Extract the (x, y) coordinate from the center of the cell holding the provided text.  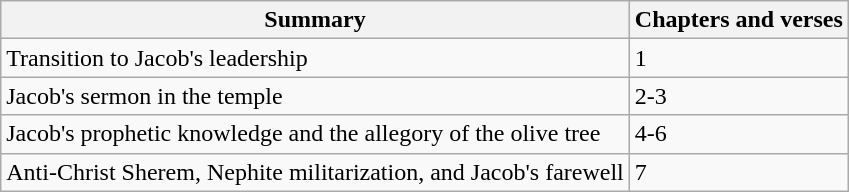
4-6 (738, 134)
Chapters and verses (738, 20)
Jacob's prophetic knowledge and the allegory of the olive tree (316, 134)
Transition to Jacob's leadership (316, 58)
Anti-Christ Sherem, Nephite militarization, and Jacob's farewell (316, 172)
2-3 (738, 96)
1 (738, 58)
Summary (316, 20)
Jacob's sermon in the temple (316, 96)
7 (738, 172)
